Return the (x, y) coordinate for the center point of the cell that contains the specified text.  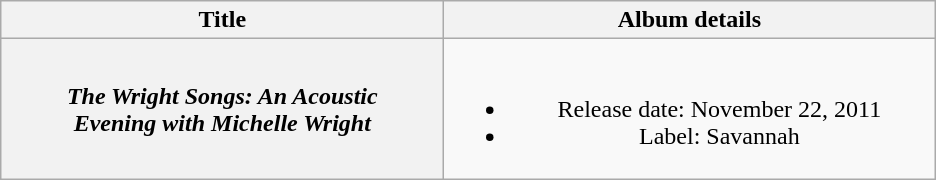
The Wright Songs: An AcousticEvening with Michelle Wright (222, 109)
Title (222, 20)
Album details (690, 20)
Release date: November 22, 2011Label: Savannah (690, 109)
